For the text-containing cell, return its midpoint in (X, Y) coordinate format. 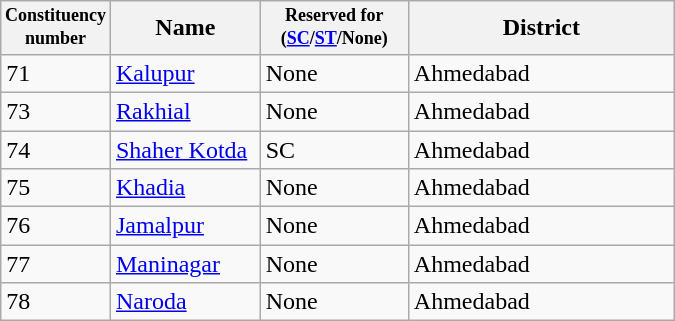
Naroda (185, 302)
Rakhial (185, 111)
Name (185, 28)
74 (56, 150)
District (541, 28)
73 (56, 111)
Shaher Kotda (185, 150)
Khadia (185, 188)
SC (334, 150)
Kalupur (185, 73)
Reserved for (SC/ST/None) (334, 28)
71 (56, 73)
Constituency number (56, 28)
Maninagar (185, 264)
78 (56, 302)
Jamalpur (185, 226)
75 (56, 188)
76 (56, 226)
77 (56, 264)
